Provide the [X, Y] coordinate of the cell's center where the given text is located.  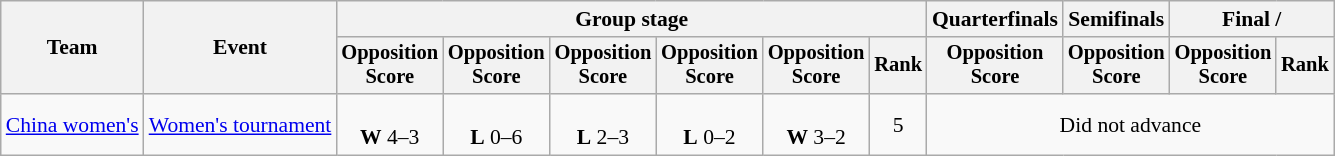
L 2–3 [604, 124]
Quarterfinals [995, 19]
L 0–6 [496, 124]
Group stage [632, 19]
Women's tournament [240, 124]
Semifinals [1116, 19]
Event [240, 48]
China women's [72, 124]
L 0–2 [710, 124]
Team [72, 48]
W 4–3 [390, 124]
Final / [1252, 19]
5 [898, 124]
Did not advance [1130, 124]
W 3–2 [816, 124]
